Search for the cell housing the specified text and yield its (X, Y) center coordinate. 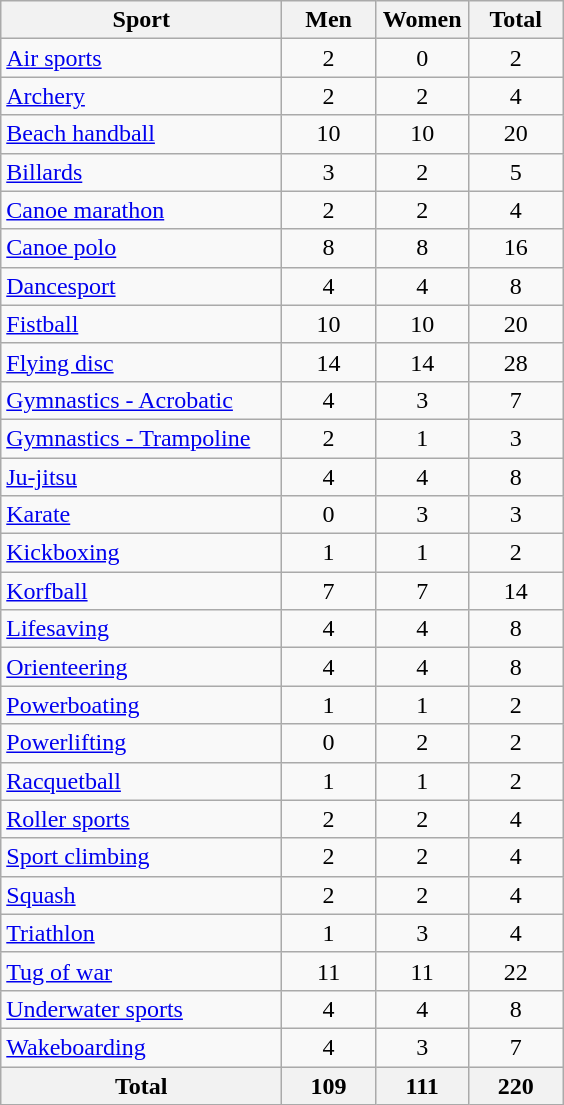
28 (516, 362)
Powerlifting (142, 743)
Gymnastics - Acrobatic (142, 400)
Flying disc (142, 362)
Men (329, 20)
Underwater sports (142, 1009)
Racquetball (142, 781)
Roller sports (142, 819)
Canoe polo (142, 248)
111 (422, 1085)
Dancesport (142, 286)
Korfball (142, 591)
Karate (142, 515)
Squash (142, 895)
Billards (142, 172)
5 (516, 172)
Gymnastics - Trampoline (142, 438)
16 (516, 248)
Wakeboarding (142, 1047)
Fistball (142, 324)
Orienteering (142, 667)
Archery (142, 96)
Ju-jitsu (142, 477)
22 (516, 971)
Sport climbing (142, 857)
Air sports (142, 58)
Kickboxing (142, 553)
Sport (142, 20)
Beach handball (142, 134)
Powerboating (142, 705)
Women (422, 20)
Lifesaving (142, 629)
Tug of war (142, 971)
220 (516, 1085)
Triathlon (142, 933)
Canoe marathon (142, 210)
109 (329, 1085)
